Return the [x, y] coordinate for the center point of the cell that contains the specified text.  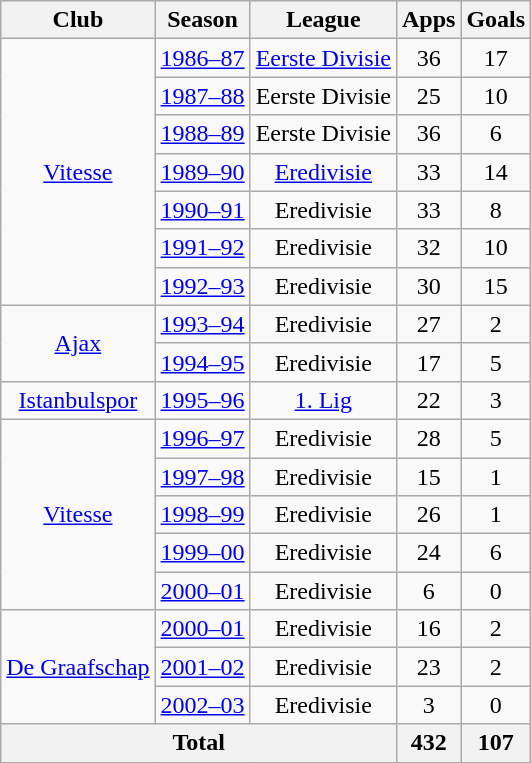
Goals [496, 20]
Apps [428, 20]
1998–99 [202, 515]
De Graafschap [78, 667]
24 [428, 553]
27 [428, 324]
432 [428, 743]
107 [496, 743]
1992–93 [202, 286]
22 [428, 400]
8 [496, 210]
26 [428, 515]
32 [428, 248]
Season [202, 20]
1987–88 [202, 96]
28 [428, 438]
Total [199, 743]
1988–89 [202, 134]
14 [496, 172]
30 [428, 286]
League [323, 20]
Ajax [78, 343]
2002–03 [202, 705]
1990–91 [202, 210]
1999–00 [202, 553]
1994–95 [202, 362]
Club [78, 20]
23 [428, 667]
1997–98 [202, 477]
1989–90 [202, 172]
Istanbulspor [78, 400]
1995–96 [202, 400]
1993–94 [202, 324]
25 [428, 96]
2001–02 [202, 667]
16 [428, 629]
1. Lig [323, 400]
1991–92 [202, 248]
1996–97 [202, 438]
1986–87 [202, 58]
